Capture the cell that displays the provided text and extract its [X, Y] central coordinate. 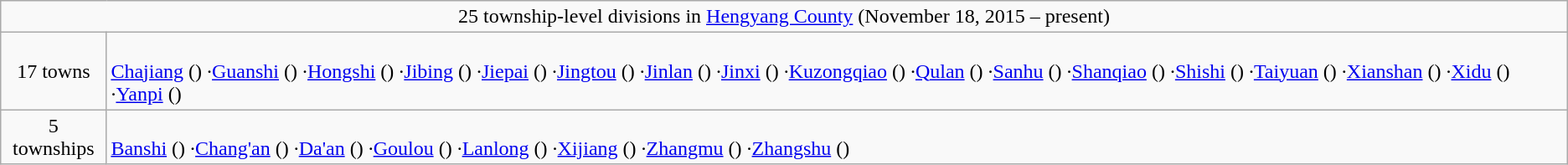
17 towns [54, 71]
25 township-level divisions in Hengyang County (November 18, 2015 – present) [784, 17]
Banshi () ·Chang'an () ·Da'an () ·Goulou () ·Lanlong () ·Xijiang () ·Zhangmu () ·Zhangshu () [837, 137]
5 townships [54, 137]
